Capture the cell that displays the provided text and extract its (x, y) central coordinate. 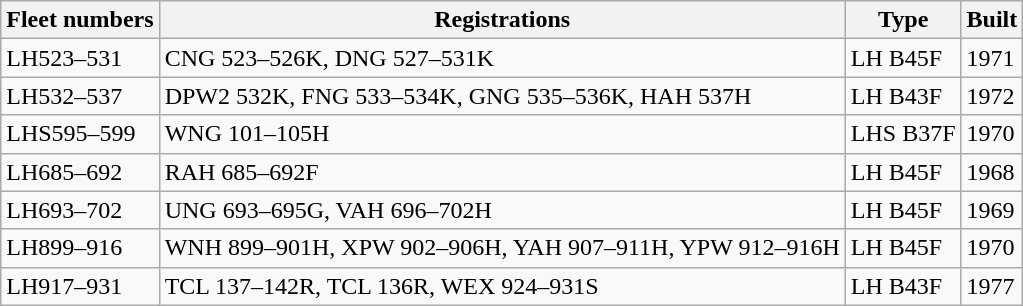
TCL 137–142R, TCL 136R, WEX 924–931S (502, 286)
LH523–531 (80, 58)
CNG 523–526K, DNG 527–531K (502, 58)
LHS B37F (903, 134)
1977 (992, 286)
1969 (992, 210)
LH693–702 (80, 210)
LH532–537 (80, 96)
Type (903, 20)
WNH 899–901H, XPW 902–906H, YAH 907–911H, YPW 912–916H (502, 248)
1972 (992, 96)
1968 (992, 172)
Registrations (502, 20)
LH685–692 (80, 172)
LH917–931 (80, 286)
Fleet numbers (80, 20)
UNG 693–695G, VAH 696–702H (502, 210)
Built (992, 20)
WNG 101–105H (502, 134)
1971 (992, 58)
DPW2 532K, FNG 533–534K, GNG 535–536K, HAH 537H (502, 96)
LH899–916 (80, 248)
LHS595–599 (80, 134)
RAH 685–692F (502, 172)
